Determine the [X, Y] coordinate at the center of the cell enclosing the given text.  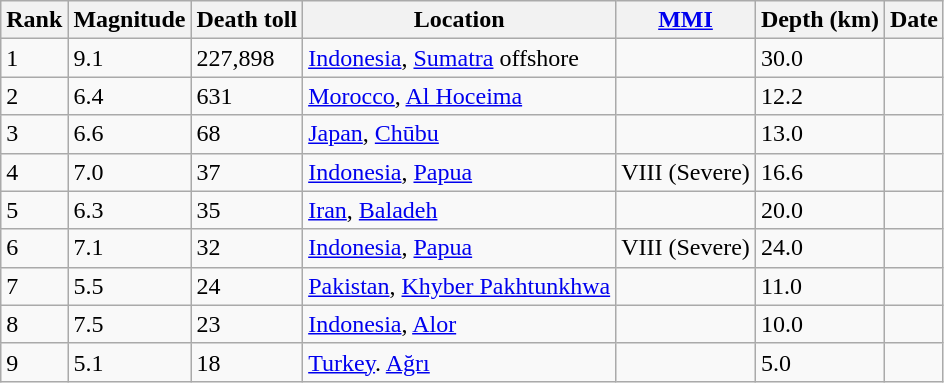
Iran, Baladeh [460, 210]
35 [247, 210]
Turkey. Ağrı [460, 362]
MMI [686, 20]
9.1 [130, 58]
Location [460, 20]
Morocco, Al Hoceima [460, 96]
7.0 [130, 172]
6.4 [130, 96]
13.0 [820, 134]
4 [34, 172]
Indonesia, Sumatra offshore [460, 58]
Rank [34, 20]
5 [34, 210]
5.0 [820, 362]
1 [34, 58]
10.0 [820, 324]
Indonesia, Alor [460, 324]
3 [34, 134]
6.6 [130, 134]
5.1 [130, 362]
Magnitude [130, 20]
30.0 [820, 58]
7.1 [130, 248]
Pakistan, Khyber Pakhtunkhwa [460, 286]
20.0 [820, 210]
12.2 [820, 96]
6.3 [130, 210]
8 [34, 324]
7 [34, 286]
227,898 [247, 58]
68 [247, 134]
5.5 [130, 286]
37 [247, 172]
Death toll [247, 20]
24.0 [820, 248]
Depth (km) [820, 20]
631 [247, 96]
6 [34, 248]
7.5 [130, 324]
18 [247, 362]
9 [34, 362]
16.6 [820, 172]
2 [34, 96]
32 [247, 248]
Japan, Chūbu [460, 134]
Date [914, 20]
11.0 [820, 286]
23 [247, 324]
24 [247, 286]
